Scan for the cell matching the given text and deliver its (x, y) coordinate at center. 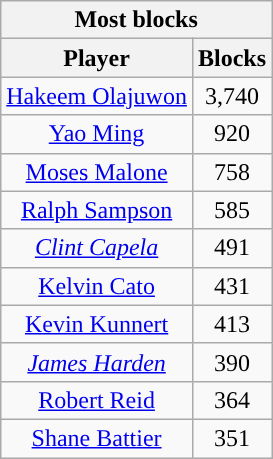
Kelvin Cato (97, 286)
Ralph Sampson (97, 210)
585 (232, 210)
Moses Malone (97, 172)
390 (232, 362)
Shane Battier (97, 438)
James Harden (97, 362)
364 (232, 400)
Robert Reid (97, 400)
Blocks (232, 58)
413 (232, 324)
Clint Capela (97, 248)
Yao Ming (97, 134)
Most blocks (136, 20)
351 (232, 438)
920 (232, 134)
431 (232, 286)
Kevin Kunnert (97, 324)
Hakeem Olajuwon (97, 96)
758 (232, 172)
491 (232, 248)
3,740 (232, 96)
Player (97, 58)
